Detect which cell encompasses the target text, then output its [x, y] center coordinate. 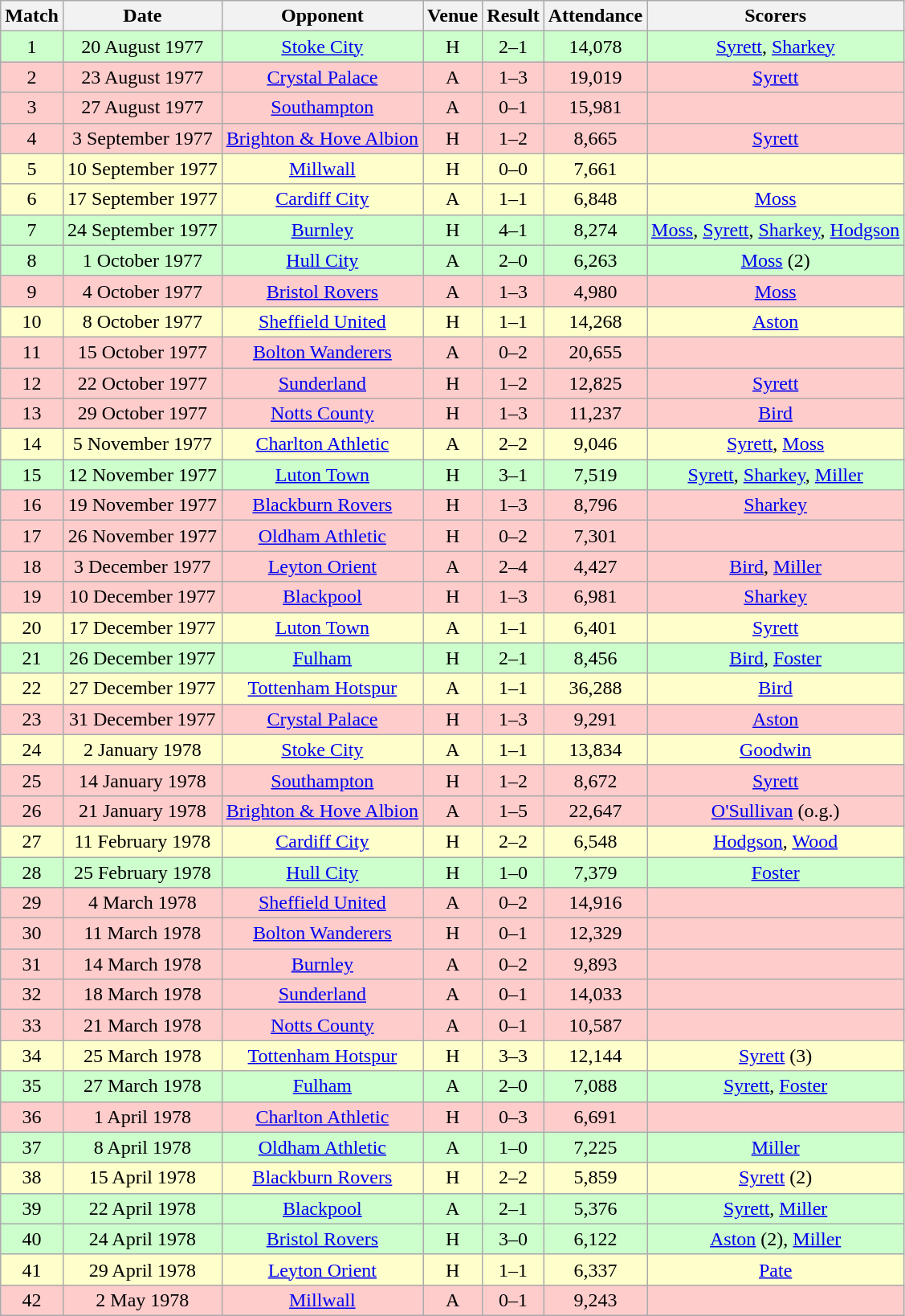
38 [32, 1178]
27 [32, 841]
Syrett, Sharkey, Miller [776, 475]
4,427 [595, 566]
11 March 1978 [142, 934]
17 [32, 536]
25 March 1978 [142, 1056]
31 [32, 964]
15 October 1977 [142, 352]
10,587 [595, 1025]
5,859 [595, 1178]
22,647 [595, 811]
16 [32, 505]
36,288 [595, 689]
Scorers [776, 16]
O'Sullivan (o.g.) [776, 811]
24 [32, 750]
Pate [776, 1269]
19 [32, 597]
7,301 [595, 536]
24 September 1977 [142, 230]
27 March 1978 [142, 1086]
11,237 [595, 414]
Foster [776, 872]
Result [513, 16]
6,848 [595, 199]
2 January 1978 [142, 750]
7,225 [595, 1147]
4 [32, 138]
8,274 [595, 230]
19,019 [595, 77]
18 March 1978 [142, 995]
9 [32, 291]
2 [32, 77]
8,672 [595, 780]
27 December 1977 [142, 689]
23 August 1977 [142, 77]
Syrett (3) [776, 1056]
9,291 [595, 719]
32 [32, 995]
7,088 [595, 1086]
5 [32, 169]
8,665 [595, 138]
9,046 [595, 444]
Syrett, Moss [776, 444]
14 March 1978 [142, 964]
34 [32, 1056]
28 [32, 872]
10 [32, 321]
9,243 [595, 1300]
3–3 [513, 1056]
39 [32, 1208]
Goodwin [776, 750]
7 [32, 230]
4 March 1978 [142, 903]
21 January 1978 [142, 811]
14,078 [595, 47]
7,379 [595, 872]
24 April 1978 [142, 1239]
12,144 [595, 1056]
14,268 [595, 321]
Syrett, Foster [776, 1086]
1 [32, 47]
19 November 1977 [142, 505]
20 August 1977 [142, 47]
Match [32, 16]
4 October 1977 [142, 291]
29 October 1977 [142, 414]
14,033 [595, 995]
21 [32, 658]
21 March 1978 [142, 1025]
23 [32, 719]
11 February 1978 [142, 841]
Aston (2), Miller [776, 1239]
26 November 1977 [142, 536]
17 September 1977 [142, 199]
29 [32, 903]
20,655 [595, 352]
6,981 [595, 597]
Bird, Foster [776, 658]
Hodgson, Wood [776, 841]
2 May 1978 [142, 1300]
6 [32, 199]
10 December 1977 [142, 597]
5 November 1977 [142, 444]
Date [142, 16]
4–1 [513, 230]
9,893 [595, 964]
26 [32, 811]
40 [32, 1239]
42 [32, 1300]
22 April 1978 [142, 1208]
Opponent [322, 16]
12 [32, 383]
5,376 [595, 1208]
3–0 [513, 1239]
2–4 [513, 566]
4,980 [595, 291]
0–0 [513, 169]
31 December 1977 [142, 719]
25 [32, 780]
22 [32, 689]
3 December 1977 [142, 566]
3 September 1977 [142, 138]
12,825 [595, 383]
8,456 [595, 658]
17 December 1977 [142, 627]
22 October 1977 [142, 383]
14,916 [595, 903]
6,548 [595, 841]
20 [32, 627]
15,981 [595, 108]
Syrett, Sharkey [776, 47]
13,834 [595, 750]
14 [32, 444]
8,796 [595, 505]
10 September 1977 [142, 169]
13 [32, 414]
3–1 [513, 475]
25 February 1978 [142, 872]
6,122 [595, 1239]
Syrett (2) [776, 1178]
36 [32, 1117]
Moss (2) [776, 260]
Attendance [595, 16]
41 [32, 1269]
27 August 1977 [142, 108]
7,519 [595, 475]
0–3 [513, 1117]
37 [32, 1147]
6,691 [595, 1117]
Bird, Miller [776, 566]
30 [32, 934]
18 [32, 566]
Miller [776, 1147]
3 [32, 108]
11 [32, 352]
35 [32, 1086]
6,263 [595, 260]
6,337 [595, 1269]
29 April 1978 [142, 1269]
26 December 1977 [142, 658]
7,661 [595, 169]
Syrett, Miller [776, 1208]
6,401 [595, 627]
8 April 1978 [142, 1147]
1 October 1977 [142, 260]
15 [32, 475]
15 April 1978 [142, 1178]
Moss, Syrett, Sharkey, Hodgson [776, 230]
Venue [453, 16]
33 [32, 1025]
12,329 [595, 934]
1–5 [513, 811]
8 [32, 260]
8 October 1977 [142, 321]
14 January 1978 [142, 780]
12 November 1977 [142, 475]
1 April 1978 [142, 1117]
